Return the (X, Y) coordinate for the center point of the cell that contains the specified text.  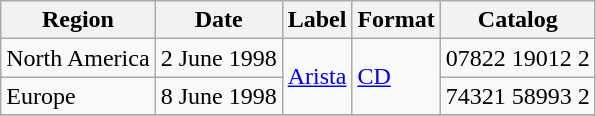
Date (218, 20)
CD (396, 77)
Arista (317, 77)
Label (317, 20)
Region (78, 20)
North America (78, 58)
Europe (78, 96)
07822 19012 2 (518, 58)
Format (396, 20)
2 June 1998 (218, 58)
Catalog (518, 20)
74321 58993 2 (518, 96)
8 June 1998 (218, 96)
